Search for the cell housing the specified text and yield its [x, y] center coordinate. 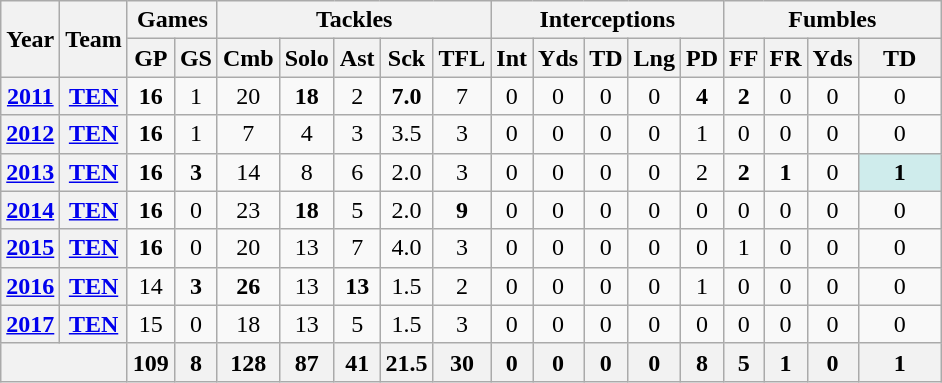
15 [150, 324]
Ast [357, 58]
Sck [406, 58]
Year [30, 39]
41 [357, 362]
Cmb [248, 58]
Fumbles [833, 20]
Interceptions [608, 20]
21.5 [406, 362]
4.0 [406, 248]
GP [150, 58]
6 [357, 172]
9 [462, 210]
23 [248, 210]
2013 [30, 172]
7.0 [406, 96]
FF [744, 58]
2016 [30, 286]
FR [786, 58]
2015 [30, 248]
2012 [30, 134]
Team [94, 39]
GS [196, 58]
128 [248, 362]
Solo [306, 58]
2011 [30, 96]
TFL [462, 58]
109 [150, 362]
Tackles [354, 20]
PD [702, 58]
Int [512, 58]
Lng [654, 58]
87 [306, 362]
2017 [30, 324]
26 [248, 286]
30 [462, 362]
2014 [30, 210]
3.5 [406, 134]
Games [172, 20]
